Provide the (X, Y) coordinate of the cell's center where the given text is located.  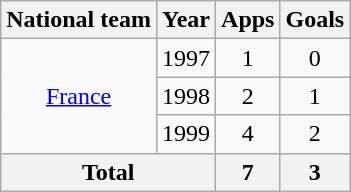
France (79, 96)
Goals (315, 20)
3 (315, 172)
Apps (248, 20)
Year (186, 20)
0 (315, 58)
Total (108, 172)
1998 (186, 96)
1999 (186, 134)
4 (248, 134)
National team (79, 20)
7 (248, 172)
1997 (186, 58)
